Return (x, y) of the center of cell containing provided text 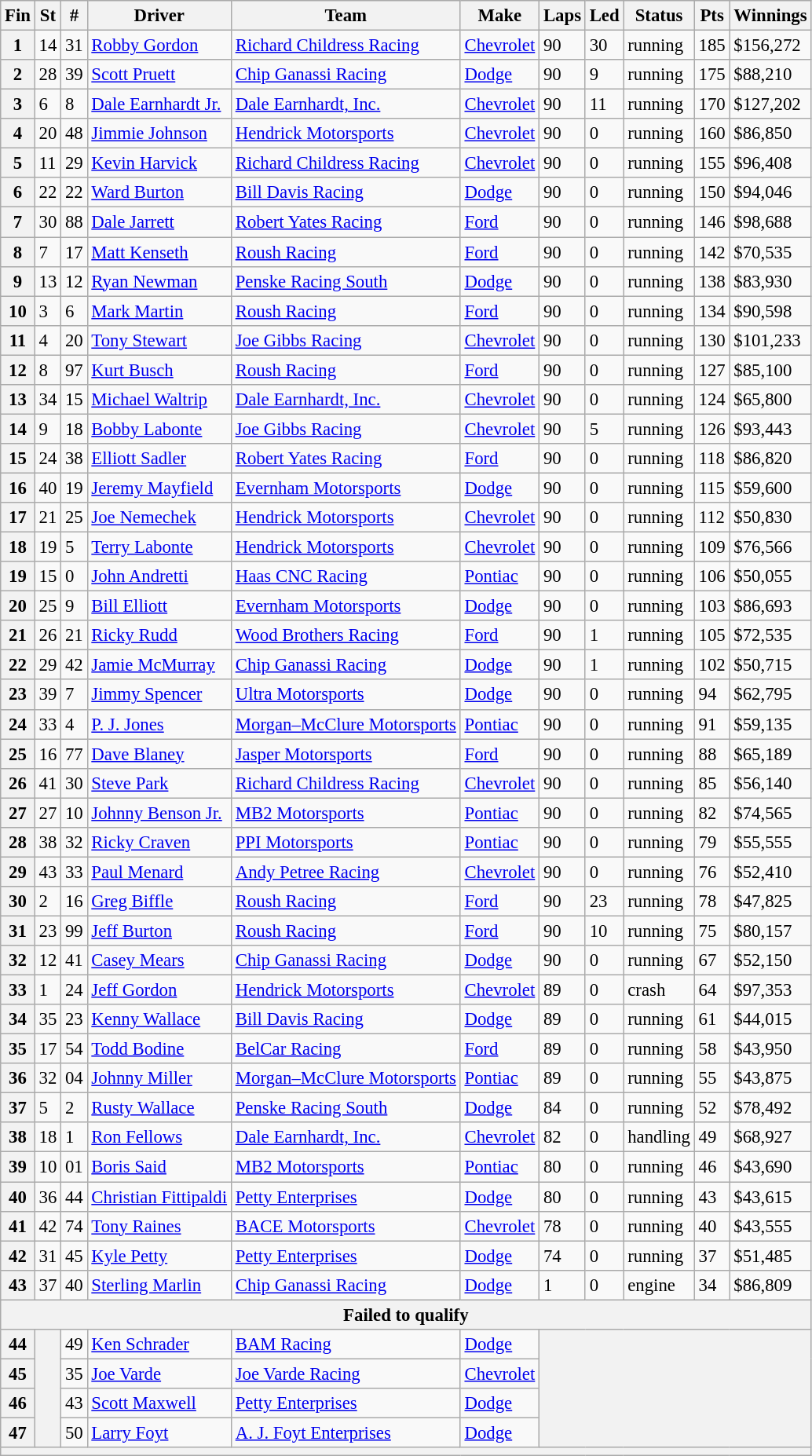
BACE Motorsports (346, 1226)
Jeff Gordon (159, 990)
127 (711, 370)
Make (499, 16)
Ken Schrader (159, 1344)
$59,600 (770, 488)
$94,046 (770, 192)
Pts (711, 16)
$68,927 (770, 1138)
Kenny Wallace (159, 1019)
75 (711, 931)
John Andretti (159, 576)
Kyle Petty (159, 1256)
48 (74, 134)
$55,555 (770, 843)
A. J. Foyt Enterprises (346, 1432)
150 (711, 192)
Andy Petree Racing (346, 872)
Ultra Motorsports (346, 695)
106 (711, 576)
$65,189 (770, 754)
Todd Bodine (159, 1049)
$44,015 (770, 1019)
Jeff Burton (159, 931)
Ricky Rudd (159, 635)
$72,535 (770, 635)
$74,565 (770, 813)
109 (711, 547)
160 (711, 134)
Paul Menard (159, 872)
$86,820 (770, 459)
BAM Racing (346, 1344)
94 (711, 695)
105 (711, 635)
Dave Blaney (159, 754)
91 (711, 724)
130 (711, 340)
Wood Brothers Racing (346, 635)
124 (711, 400)
Scott Maxwell (159, 1403)
$50,715 (770, 665)
St (47, 16)
Greg Biffle (159, 902)
64 (711, 990)
47 (18, 1432)
$52,150 (770, 960)
$156,272 (770, 46)
P. J. Jones (159, 724)
175 (711, 75)
58 (711, 1049)
crash (659, 990)
Kevin Harvick (159, 163)
$59,135 (770, 724)
115 (711, 488)
Fin (18, 16)
Driver (159, 16)
Mark Martin (159, 311)
Ricky Craven (159, 843)
185 (711, 46)
Sterling Marlin (159, 1285)
$56,140 (770, 783)
$43,690 (770, 1167)
$43,875 (770, 1078)
Ryan Newman (159, 281)
engine (659, 1285)
$51,485 (770, 1256)
Tony Raines (159, 1226)
134 (711, 311)
Matt Kenseth (159, 252)
Steve Park (159, 783)
Terry Labonte (159, 547)
112 (711, 518)
Johnny Benson Jr. (159, 813)
Joe Varde (159, 1374)
$83,930 (770, 281)
Laps (562, 16)
Elliott Sadler (159, 459)
Bill Elliott (159, 606)
$43,950 (770, 1049)
54 (74, 1049)
Led (605, 16)
155 (711, 163)
$80,157 (770, 931)
# (74, 16)
Bobby Labonte (159, 429)
$86,850 (770, 134)
Christian Fittipaldi (159, 1197)
$78,492 (770, 1108)
$98,688 (770, 222)
$90,598 (770, 311)
Haas CNC Racing (346, 576)
Kurt Busch (159, 370)
50 (74, 1432)
$50,830 (770, 518)
79 (711, 843)
$85,100 (770, 370)
Status (659, 16)
04 (74, 1078)
118 (711, 459)
01 (74, 1167)
102 (711, 665)
Jeremy Mayfield (159, 488)
$86,693 (770, 606)
146 (711, 222)
Robby Gordon (159, 46)
Jasper Motorsports (346, 754)
84 (562, 1108)
138 (711, 281)
Casey Mears (159, 960)
$70,535 (770, 252)
Boris Said (159, 1167)
Joe Varde Racing (346, 1374)
$97,353 (770, 990)
$43,555 (770, 1226)
126 (711, 429)
99 (74, 931)
Joe Nemechek (159, 518)
BelCar Racing (346, 1049)
Tony Stewart (159, 340)
Dale Jarrett (159, 222)
142 (711, 252)
Ward Burton (159, 192)
Rusty Wallace (159, 1108)
Larry Foyt (159, 1432)
Failed to qualify (406, 1315)
$65,800 (770, 400)
97 (74, 370)
Ron Fellows (159, 1138)
Jamie McMurray (159, 665)
103 (711, 606)
$62,795 (770, 695)
$93,443 (770, 429)
$47,825 (770, 902)
Michael Waltrip (159, 400)
$96,408 (770, 163)
Jimmy Spencer (159, 695)
Winnings (770, 16)
$43,615 (770, 1197)
170 (711, 104)
$127,202 (770, 104)
55 (711, 1078)
76 (711, 872)
$76,566 (770, 547)
Dale Earnhardt Jr. (159, 104)
Team (346, 16)
Johnny Miller (159, 1078)
85 (711, 783)
$86,809 (770, 1285)
61 (711, 1019)
67 (711, 960)
52 (711, 1108)
Jimmie Johnson (159, 134)
77 (74, 754)
handling (659, 1138)
$52,410 (770, 872)
$101,233 (770, 340)
PPI Motorsports (346, 843)
$88,210 (770, 75)
Scott Pruett (159, 75)
$50,055 (770, 576)
